Scan for the cell matching the given text and deliver its (x, y) coordinate at center. 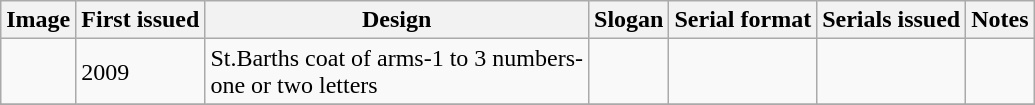
Design (397, 20)
Slogan (629, 20)
Serial format (743, 20)
Serials issued (892, 20)
2009 (140, 72)
St.Barths coat of arms-1 to 3 numbers-one or two letters (397, 72)
Image (38, 20)
First issued (140, 20)
Notes (1000, 20)
